Output the (x, y) coordinate of the center of the cell containing the given text.  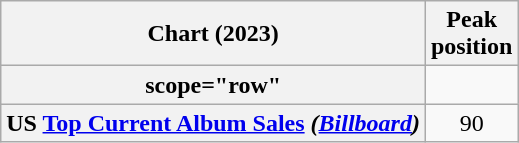
US Top Current Album Sales (Billboard) (214, 123)
Peakposition (471, 34)
Chart (2023) (214, 34)
scope="row" (214, 85)
90 (471, 123)
